Detect which cell encompasses the target text, then output its (x, y) center coordinate. 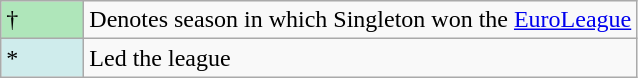
Led the league (360, 58)
† (42, 20)
* (42, 58)
Denotes season in which Singleton won the EuroLeague (360, 20)
